Determine the (x, y) coordinate at the center of the cell enclosing the given text.  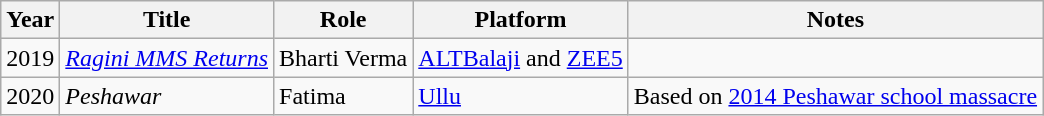
Platform (520, 20)
Role (344, 20)
Title (167, 20)
Ullu (520, 96)
Based on 2014 Peshawar school massacre (835, 96)
ALTBalaji and ZEE5 (520, 58)
2020 (30, 96)
Peshawar (167, 96)
Ragini MMS Returns (167, 58)
Fatima (344, 96)
2019 (30, 58)
Bharti Verma (344, 58)
Year (30, 20)
Notes (835, 20)
